Find where the given text appears and provide that cell's center as [X, Y] coordinate. 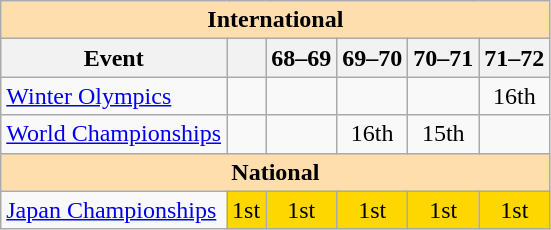
71–72 [514, 58]
International [276, 20]
69–70 [372, 58]
National [276, 172]
World Championships [114, 134]
68–69 [302, 58]
70–71 [444, 58]
Japan Championships [114, 210]
Event [114, 58]
Winter Olympics [114, 96]
15th [444, 134]
